Scan for the cell matching the given text and deliver its [x, y] coordinate at center. 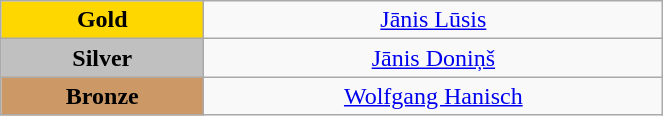
Bronze [102, 96]
Silver [102, 58]
Gold [102, 20]
Jānis Doniņš [434, 58]
Jānis Lūsis [434, 20]
Wolfgang Hanisch [434, 96]
